Return (x, y) of the center of cell containing provided text 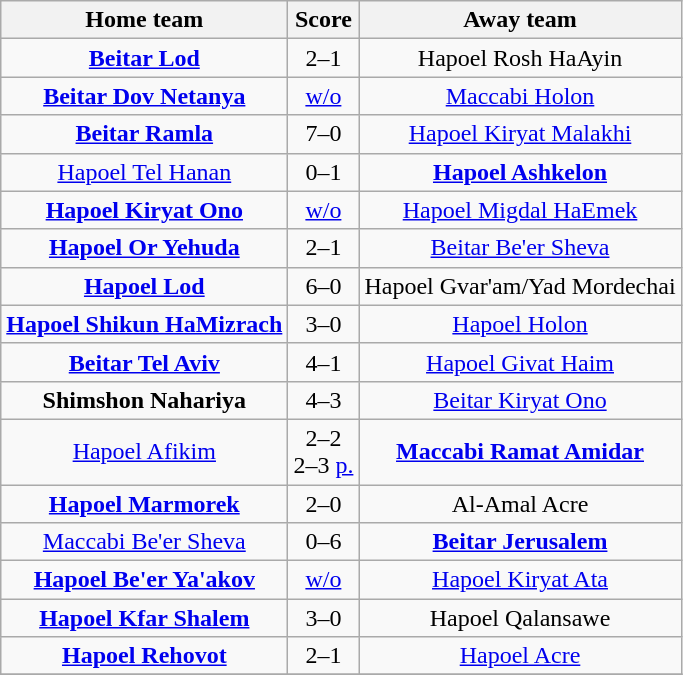
Beitar Tel Aviv (144, 362)
Shimshon Nahariya (144, 400)
Hapoel Kfar Shalem (144, 618)
0–6 (324, 542)
Hapoel Ashkelon (520, 172)
Hapoel Kiryat Malakhi (520, 134)
Hapoel Afikim (144, 452)
2–2 2–3 p. (324, 452)
Hapoel Kiryat Ono (144, 210)
Hapoel Holon (520, 324)
2–0 (324, 503)
Beitar Ramla (144, 134)
Hapoel Shikun HaMizrach (144, 324)
Hapoel Kiryat Ata (520, 580)
Hapoel Migdal HaEmek (520, 210)
6–0 (324, 286)
Home team (144, 20)
Hapoel Acre (520, 656)
7–0 (324, 134)
Beitar Jerusalem (520, 542)
4–3 (324, 400)
Hapoel Marmorek (144, 503)
Beitar Lod (144, 58)
Away team (520, 20)
Hapoel Gvar'am/Yad Mordechai (520, 286)
Hapoel Or Yehuda (144, 248)
Hapoel Qalansawe (520, 618)
Al-Amal Acre (520, 503)
Beitar Be'er Sheva (520, 248)
Hapoel Be'er Ya'akov (144, 580)
4–1 (324, 362)
Maccabi Holon (520, 96)
Beitar Kiryat Ono (520, 400)
Maccabi Be'er Sheva (144, 542)
Hapoel Givat Haim (520, 362)
Hapoel Tel Hanan (144, 172)
Maccabi Ramat Amidar (520, 452)
Beitar Dov Netanya (144, 96)
Hapoel Lod (144, 286)
Hapoel Rehovot (144, 656)
Score (324, 20)
0–1 (324, 172)
Hapoel Rosh HaAyin (520, 58)
